Return the (x, y) coordinate for the center point of the cell that contains the specified text.  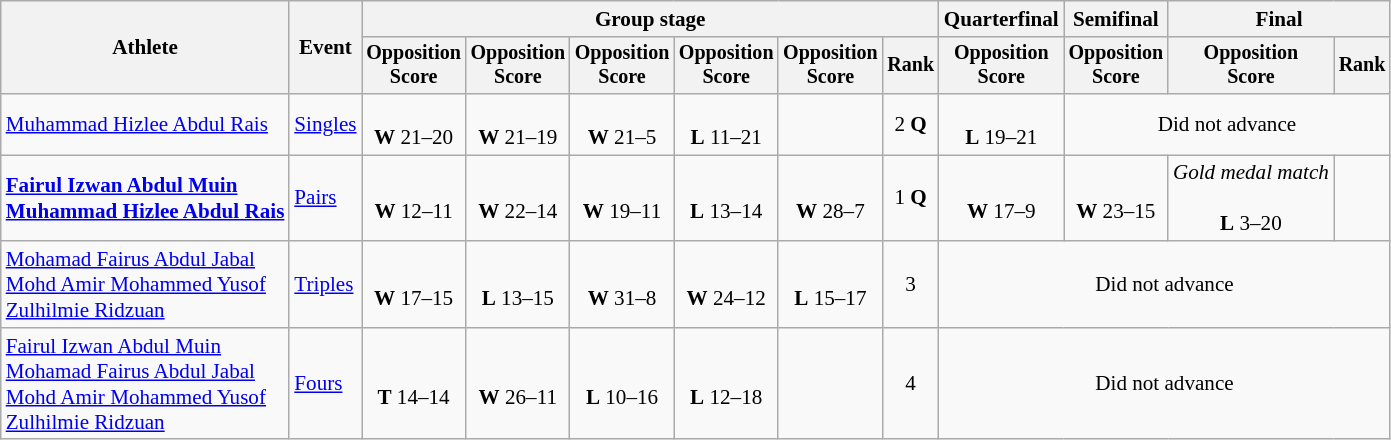
W 23–15 (1116, 198)
W 31–8 (622, 284)
Semifinal (1116, 18)
4 (911, 384)
Quarterfinal (1002, 18)
L 13–14 (726, 198)
L 15–17 (830, 284)
W 17–9 (1002, 198)
W 19–11 (622, 198)
Event (325, 48)
W 21–19 (518, 124)
Fairul Izwan Abdul MuinMohamad Fairus Abdul JabalMohd Amir Mohammed YusofZulhilmie Ridzuan (146, 384)
3 (911, 284)
Fairul Izwan Abdul MuinMuhammad Hizlee Abdul Rais (146, 198)
Singles (325, 124)
W 21–20 (414, 124)
Fours (325, 384)
W 26–11 (518, 384)
Group stage (650, 18)
L 11–21 (726, 124)
W 12–11 (414, 198)
L 19–21 (1002, 124)
2 Q (911, 124)
W 22–14 (518, 198)
Pairs (325, 198)
Final (1279, 18)
W 17–15 (414, 284)
W 21–5 (622, 124)
1 Q (911, 198)
Gold medal matchL 3–20 (1251, 198)
T 14–14 (414, 384)
Athlete (146, 48)
Mohamad Fairus Abdul JabalMohd Amir Mohammed YusofZulhilmie Ridzuan (146, 284)
Triples (325, 284)
W 28–7 (830, 198)
L 13–15 (518, 284)
L 12–18 (726, 384)
W 24–12 (726, 284)
Muhammad Hizlee Abdul Rais (146, 124)
L 10–16 (622, 384)
